Return the [X, Y] coordinate for the center point of the cell that contains the specified text.  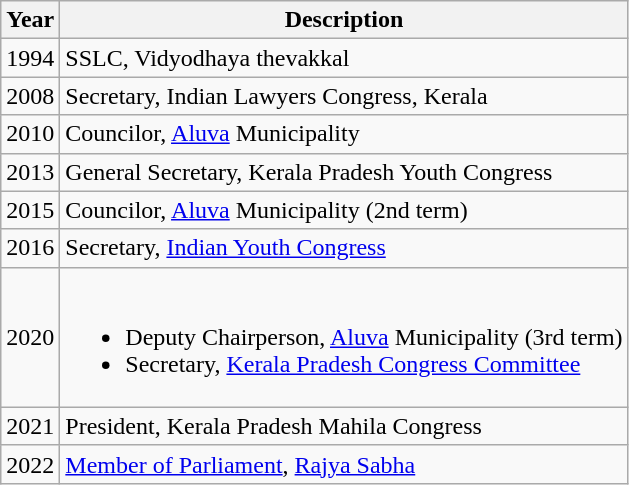
Secretary, Indian Youth Congress [344, 248]
1994 [30, 58]
Secretary, Indian Lawyers Congress, Kerala [344, 96]
2020 [30, 337]
SSLC, Vidyodhaya thevakkal [344, 58]
Description [344, 20]
General Secretary, Kerala Pradesh Youth Congress [344, 172]
President, Kerala Pradesh Mahila Congress [344, 426]
Councilor, Aluva Municipality [344, 134]
Member of Parliament, Rajya Sabha [344, 464]
2008 [30, 96]
Deputy Chairperson, Aluva Municipality (3rd term)Secretary, Kerala Pradesh Congress Committee [344, 337]
2010 [30, 134]
Year [30, 20]
2013 [30, 172]
2021 [30, 426]
2016 [30, 248]
2015 [30, 210]
Councilor, Aluva Municipality (2nd term) [344, 210]
2022 [30, 464]
